Identify which cell holds the provided text, then report its (X, Y) central coordinate. 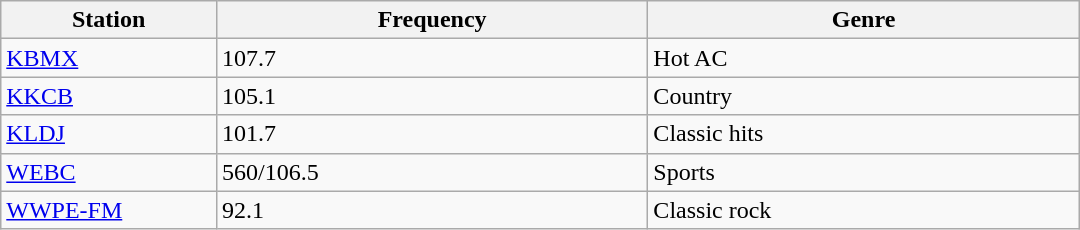
Hot AC (864, 58)
KKCB (109, 96)
Frequency (432, 20)
KLDJ (109, 134)
101.7 (432, 134)
560/106.5 (432, 172)
Classic hits (864, 134)
WEBC (109, 172)
Station (109, 20)
Country (864, 96)
92.1 (432, 210)
Classic rock (864, 210)
WWPE-FM (109, 210)
Sports (864, 172)
107.7 (432, 58)
KBMX (109, 58)
Genre (864, 20)
105.1 (432, 96)
